Provide the [X, Y] coordinate of the cell's center where the given text is located.  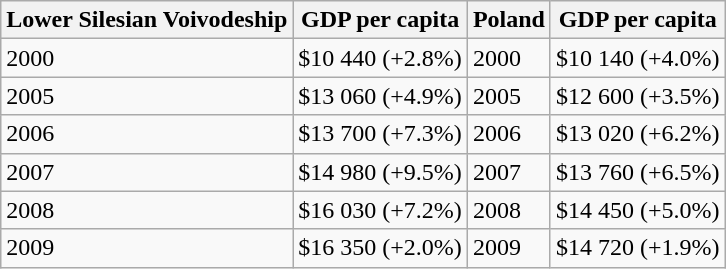
$14 450 (+5.0%) [638, 210]
$14 980 (+9.5%) [380, 172]
$16 030 (+7.2%) [380, 210]
$13 760 (+6.5%) [638, 172]
$13 020 (+6.2%) [638, 134]
$13 700 (+7.3%) [380, 134]
Poland [508, 20]
Lower Silesian Voivodeship [147, 20]
$13 060 (+4.9%) [380, 96]
$14 720 (+1.9%) [638, 248]
$16 350 (+2.0%) [380, 248]
$12 600 (+3.5%) [638, 96]
$10 140 (+4.0%) [638, 58]
$10 440 (+2.8%) [380, 58]
